For the text-containing cell, return its midpoint in (x, y) coordinate format. 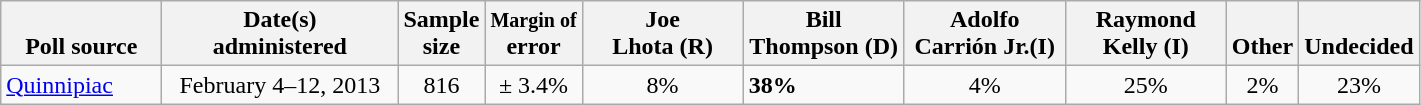
25% (1146, 85)
± 3.4% (534, 85)
February 4–12, 2013 (280, 85)
Other (1262, 34)
816 (442, 85)
2% (1262, 85)
JoeLhota (R) (662, 34)
38% (824, 85)
4% (984, 85)
Samplesize (442, 34)
RaymondKelly (I) (1146, 34)
Quinnipiac (82, 85)
Undecided (1359, 34)
Date(s)administered (280, 34)
23% (1359, 85)
BillThompson (D) (824, 34)
Margin oferror (534, 34)
8% (662, 85)
AdolfoCarrión Jr.(I) (984, 34)
Poll source (82, 34)
